Search for the cell housing the specified text and yield its [x, y] center coordinate. 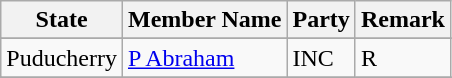
P Abraham [204, 58]
Remark [402, 20]
Puducherry [62, 58]
State [62, 20]
Member Name [204, 20]
R [402, 58]
INC [321, 58]
Party [321, 20]
